Locate the cell with the specified text and output its [X, Y] center coordinate. 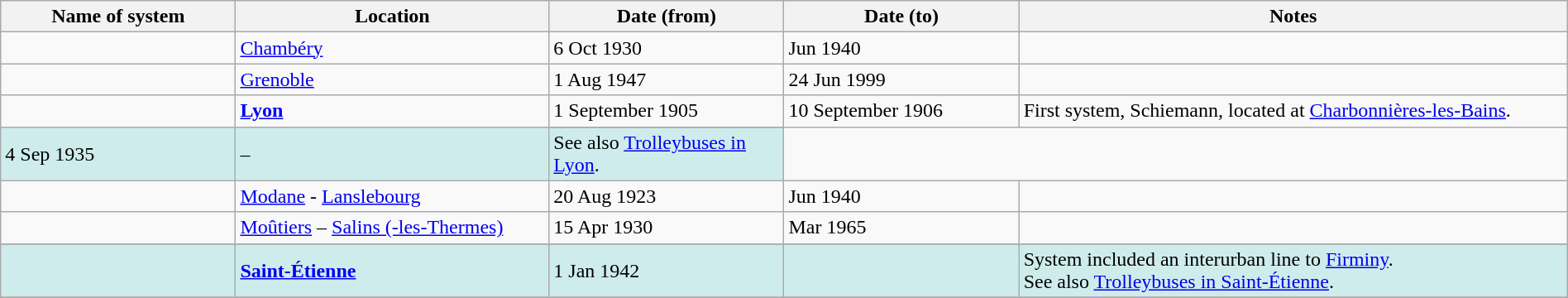
1 Jan 1942 [667, 270]
1 Aug 1947 [667, 79]
6 Oct 1930 [667, 48]
4 Sep 1935 [118, 154]
Name of system [118, 17]
Mar 1965 [901, 228]
System included an interurban line to Firminy.See also Trolleybuses in Saint-Étienne. [1293, 270]
First system, Schiemann, located at Charbonnières-les-Bains. [1293, 111]
Date (to) [901, 17]
1 September 1905 [667, 111]
Moûtiers – Salins (-les-Thermes) [392, 228]
See also Trolleybuses in Lyon. [667, 154]
24 Jun 1999 [901, 79]
Lyon [392, 111]
Chambéry [392, 48]
Grenoble [392, 79]
Notes [1293, 17]
20 Aug 1923 [667, 196]
– [392, 154]
Date (from) [667, 17]
15 Apr 1930 [667, 228]
Location [392, 17]
Saint-Étienne [392, 270]
Modane - Lanslebourg [392, 196]
10 September 1906 [901, 111]
